Locate the cell with the specified text and output its [X, Y] center coordinate. 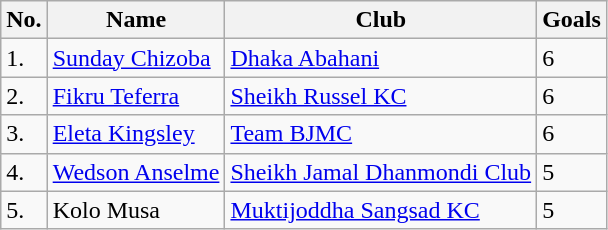
Kolo Musa [136, 210]
Sunday Chizoba [136, 58]
1. [24, 58]
Muktijoddha Sangsad KC [381, 210]
Wedson Anselme [136, 172]
Sheikh Russel KC [381, 96]
Goals [572, 20]
5. [24, 210]
Eleta Kingsley [136, 134]
Club [381, 20]
2. [24, 96]
3. [24, 134]
No. [24, 20]
Sheikh Jamal Dhanmondi Club [381, 172]
Team BJMC [381, 134]
Dhaka Abahani [381, 58]
Name [136, 20]
Fikru Teferra [136, 96]
4. [24, 172]
